Pinpoint the cell where the given text exists, returning its [X, Y] midpoint coordinate. 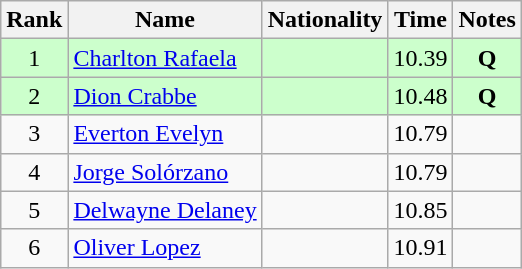
1 [34, 58]
Jorge Solórzano [165, 172]
Dion Crabbe [165, 96]
Nationality [325, 20]
Oliver Lopez [165, 248]
Charlton Rafaela [165, 58]
Delwayne Delaney [165, 210]
Name [165, 20]
10.39 [420, 58]
6 [34, 248]
10.91 [420, 248]
Notes [487, 20]
4 [34, 172]
10.85 [420, 210]
Time [420, 20]
2 [34, 96]
3 [34, 134]
Everton Evelyn [165, 134]
5 [34, 210]
10.48 [420, 96]
Rank [34, 20]
